Identify which cell holds the provided text, then report its (x, y) central coordinate. 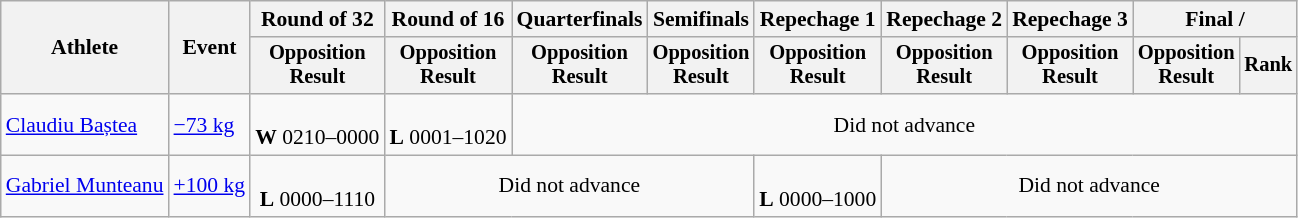
Athlete (85, 48)
Round of 16 (448, 19)
L 0001–1020 (448, 124)
+100 kg (210, 186)
Quarterfinals (580, 19)
Claudiu Baștea (85, 124)
Gabriel Munteanu (85, 186)
Repechage 1 (818, 19)
W 0210–0000 (317, 124)
L 0000–1000 (818, 186)
−73 kg (210, 124)
Rank (1269, 66)
Final / (1215, 19)
Repechage 3 (1070, 19)
Event (210, 48)
Repechage 2 (944, 19)
L 0000–1110 (317, 186)
Semifinals (702, 19)
Round of 32 (317, 19)
